Return the [x, y] coordinate for the center point of the cell that contains the specified text.  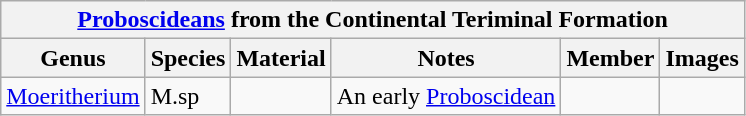
Proboscideans from the Continental Teriminal Formation [373, 20]
Material [281, 58]
Member [610, 58]
M.sp [188, 96]
Species [188, 58]
Notes [446, 58]
Moeritherium [73, 96]
Images [702, 58]
An early Proboscidean [446, 96]
Genus [73, 58]
